Provide the (x, y) coordinate of the cell's center where the given text is located.  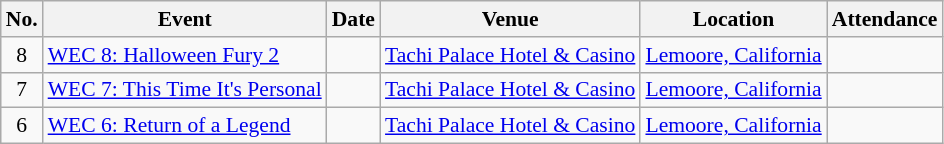
8 (22, 55)
Attendance (885, 19)
WEC 8: Halloween Fury 2 (185, 55)
Date (354, 19)
Venue (510, 19)
6 (22, 126)
No. (22, 19)
Event (185, 19)
7 (22, 90)
Location (733, 19)
WEC 7: This Time It's Personal (185, 90)
WEC 6: Return of a Legend (185, 126)
